Return the [x, y] coordinate for the center point of the cell that contains the specified text.  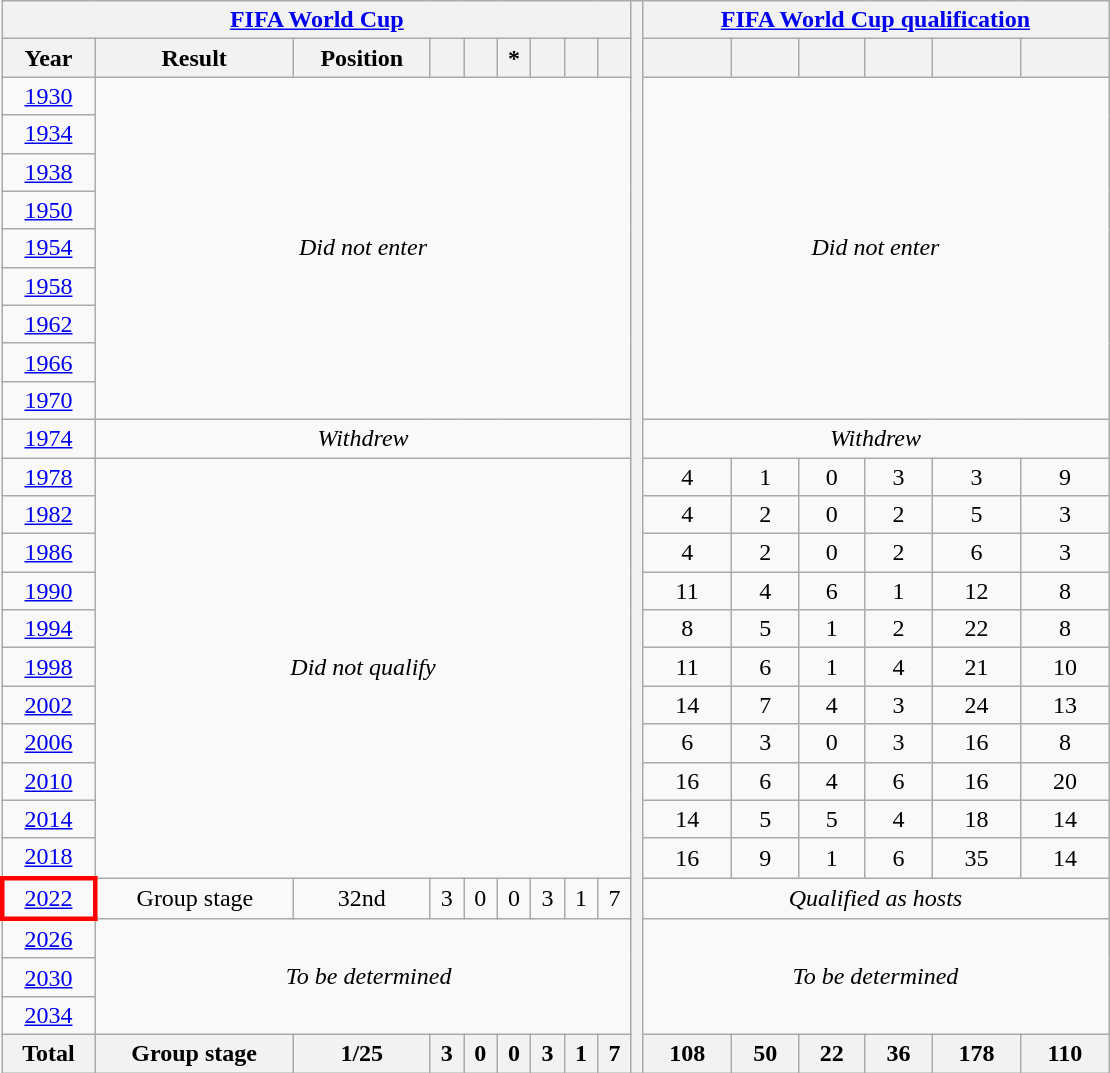
1934 [48, 134]
1990 [48, 591]
1/25 [362, 1053]
1998 [48, 667]
24 [976, 705]
Year [48, 58]
108 [686, 1053]
2006 [48, 743]
178 [976, 1053]
2026 [48, 939]
1966 [48, 362]
32nd [362, 898]
* [514, 58]
1982 [48, 515]
18 [976, 819]
50 [766, 1053]
20 [1064, 781]
35 [976, 858]
2010 [48, 781]
1974 [48, 438]
Result [194, 58]
FIFA World Cup qualification [875, 20]
10 [1064, 667]
1970 [48, 400]
1950 [48, 210]
1930 [48, 96]
13 [1064, 705]
Position [362, 58]
21 [976, 667]
1938 [48, 172]
2014 [48, 819]
1978 [48, 477]
1994 [48, 629]
FIFA World Cup [316, 20]
1986 [48, 553]
Total [48, 1053]
1954 [48, 248]
Qualified as hosts [875, 898]
36 [898, 1053]
2022 [48, 898]
110 [1064, 1053]
2002 [48, 705]
1958 [48, 286]
Did not qualify [364, 668]
2030 [48, 977]
1962 [48, 324]
12 [976, 591]
2018 [48, 858]
2034 [48, 1015]
